Scan for the cell matching the given text and deliver its [x, y] coordinate at center. 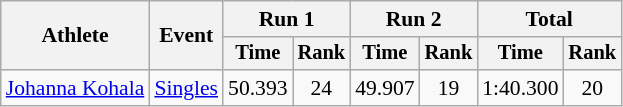
24 [322, 88]
Event [186, 36]
19 [449, 88]
Run 1 [286, 19]
Johanna Kohala [76, 88]
50.393 [258, 88]
Total [549, 19]
Run 2 [414, 19]
Singles [186, 88]
1:40.300 [520, 88]
49.907 [384, 88]
Athlete [76, 36]
20 [593, 88]
